For the text-containing cell, return its midpoint in (x, y) coordinate format. 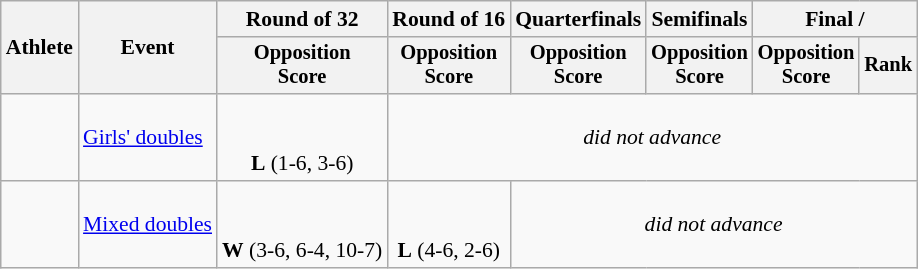
Quarterfinals (578, 19)
L (4-6, 2-6) (448, 224)
Event (148, 48)
Round of 16 (448, 19)
Mixed doubles (148, 224)
W (3-6, 6-4, 10-7) (302, 224)
L (1-6, 3-6) (302, 138)
Girls' doubles (148, 138)
Rank (888, 66)
Final / (835, 19)
Athlete (40, 48)
Round of 32 (302, 19)
Semifinals (700, 19)
